Detect which cell encompasses the target text, then output its (X, Y) center coordinate. 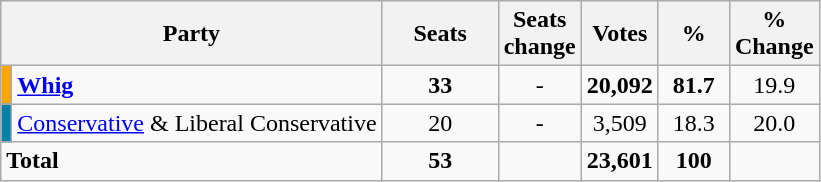
19.9 (774, 85)
Conservative & Liberal Conservative (197, 123)
20,092 (620, 85)
Whig (197, 85)
% Change (774, 34)
Votes (620, 34)
20 (440, 123)
100 (694, 161)
Party (192, 34)
Seats change (540, 34)
Total (192, 161)
33 (440, 85)
53 (440, 161)
23,601 (620, 161)
18.3 (694, 123)
Seats (440, 34)
20.0 (774, 123)
81.7 (694, 85)
% (694, 34)
3,509 (620, 123)
